Detect which cell encompasses the target text, then output its (x, y) center coordinate. 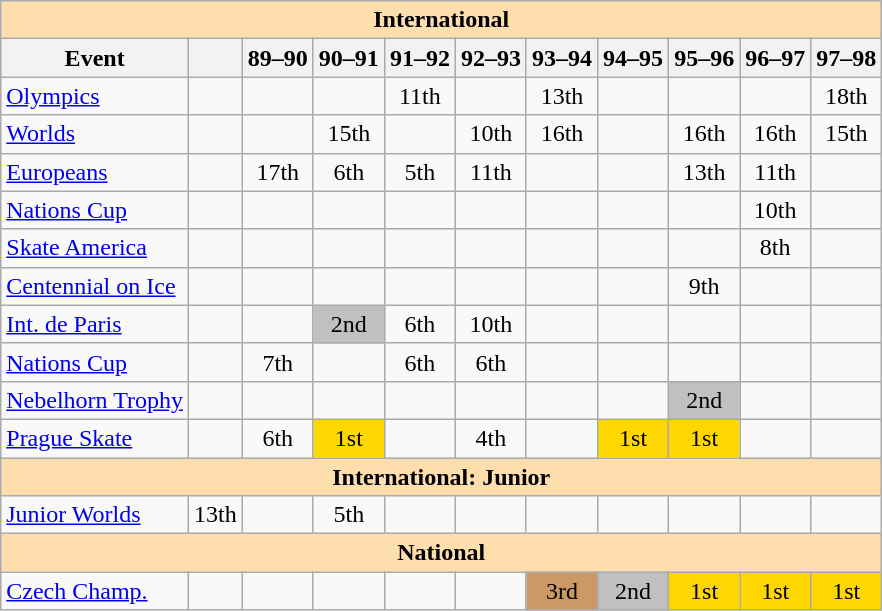
Europeans (95, 172)
91–92 (420, 58)
Event (95, 58)
4th (490, 438)
17th (278, 172)
National (442, 553)
Czech Champ. (95, 591)
94–95 (634, 58)
Worlds (95, 134)
Centennial on Ice (95, 286)
97–98 (846, 58)
International: Junior (442, 477)
96–97 (776, 58)
89–90 (278, 58)
90–91 (348, 58)
9th (704, 286)
8th (776, 248)
7th (278, 362)
Nebelhorn Trophy (95, 400)
Prague Skate (95, 438)
3rd (562, 591)
Int. de Paris (95, 324)
Junior Worlds (95, 515)
Skate America (95, 248)
92–93 (490, 58)
93–94 (562, 58)
International (442, 20)
95–96 (704, 58)
18th (846, 96)
Olympics (95, 96)
